Scan for the cell matching the given text and deliver its [x, y] coordinate at center. 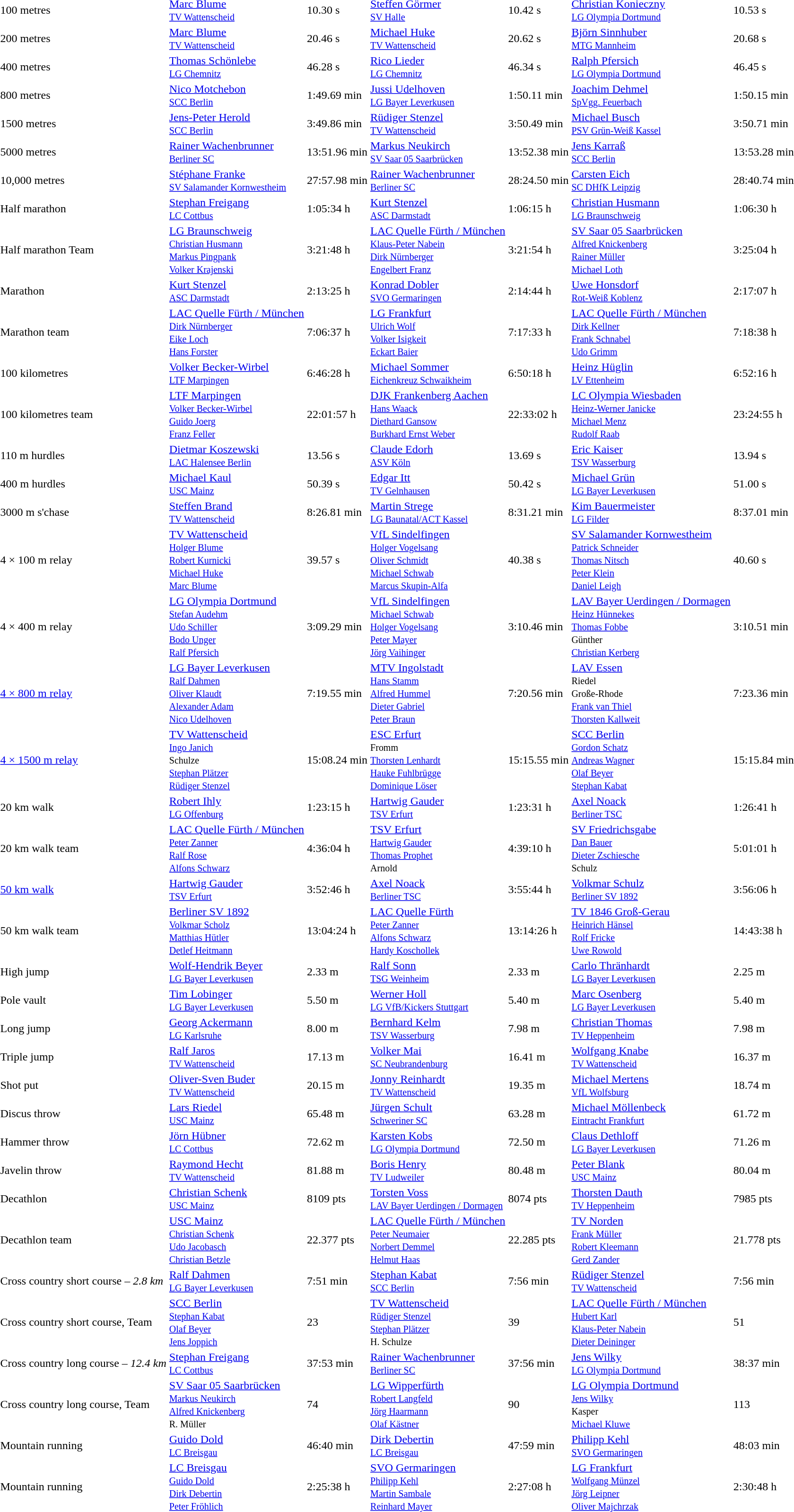
7:20.56 min [538, 693]
7:06:37 h [338, 332]
20.62 s [538, 39]
Thomas SchönlebeLG Chemnitz [236, 67]
72.50 m [538, 1142]
Tim LobingerLG Bayer Leverkusen [236, 1000]
22.377 pts [338, 1240]
Thorsten DauthTV Heppenheim [651, 1199]
Marc OsenbergLG Bayer Leverkusen [651, 1000]
SCC BerlinStephan KabatOlaf BeyerJens Joppich [236, 1322]
13:04:24 h [338, 930]
4:36:04 h [338, 848]
39 [538, 1322]
LAV EssenRiedelGroße-RhodeFrank van ThielThorsten Kallweit [651, 693]
Dietmar KoszewskiLAC Halensee Berlin [236, 456]
LAC Quelle Fürth / MünchenHubert KarlKlaus-Peter NabeinDieter Deininger [651, 1322]
TV WattenscheidHolger BlumeRobert KurnickiMichael HukeMarc Blume [236, 560]
8.00 m [338, 1029]
Michael HukeTV Wattenscheid [438, 39]
Raymond HechtTV Wattenscheid [236, 1171]
3:10.46 min [538, 626]
SV Saar 05 SaarbrückenMarkus NeukirchAlfred KnickenbergR. Müller [236, 1404]
15:08.24 min [338, 760]
8:26.81 min [338, 513]
Michael GrünLG Bayer Leverkusen [651, 484]
LG WipperfürthRobert LangfeldJörg HaarmannOlaf Kästner [438, 1404]
7:56 min [538, 1281]
7:19.55 min [338, 693]
7:51 min [338, 1281]
Ralf DahmenLG Bayer Leverkusen [236, 1281]
SV Salamander KornwestheimPatrick SchneiderThomas NitschPeter KleinDaniel Leigh [651, 560]
27:57.98 min [338, 181]
74 [338, 1404]
Christian HusmannLG Braunschweig [651, 209]
40.38 s [538, 560]
Edgar IttTV Gelnhausen [438, 484]
Guido DoldLC Breisgau [236, 1446]
5.40 m [538, 1000]
80.48 m [538, 1171]
3:55:44 h [538, 890]
47:59 min [538, 1446]
1:49.69 min [338, 96]
13:14:26 h [538, 930]
Jens-Peter HeroldSCC Berlin [236, 124]
Bernhard KelmTSV Wasserburg [438, 1029]
1:05:34 h [338, 209]
23 [338, 1322]
LG Olympia DortmundStefan AudehmUdo SchillerBodo UngerRalf Pfersich [236, 626]
Torsten VossLAV Bayer Uerdingen / Dormagen [438, 1199]
VfL SindelfingenMichael SchwabHolger VogelsangPeter MayerJörg Vaihinger [438, 626]
LAC Quelle Fürth / MünchenPeter NeumaierNorbert DemmelHelmut Haas [438, 1240]
39.57 s [338, 560]
LAC Quelle Fürth / MünchenKlaus-Peter NabeinDirk NürnbergerEngelbert Franz [438, 250]
Carsten EichSC DHfK Leipzig [651, 181]
Martin StregeLG Baunatal/ACT Kassel [438, 513]
50.42 s [538, 484]
Markus NeukirchSV Saar 05 Saarbrücken [438, 152]
LTF MarpingenVolker Becker-WirbelGuido JoergFranz Feller [236, 414]
20.46 s [338, 39]
MTV IngolstadtHans StammAlfred HummelDieter GabrielPeter Braun [438, 693]
3:50.49 min [538, 124]
20.15 m [338, 1086]
SV Saar 05 SaarbrückenAlfred KnickenbergRainer MüllerMichael Loth [651, 250]
16.41 m [538, 1057]
22:33:02 h [538, 414]
Michael MöllenbeckEintracht Frankfurt [651, 1114]
17.13 m [338, 1057]
Michael MertensVfL Wolfsburg [651, 1086]
5.50 m [338, 1000]
Konrad DoblerSVO Germaringen [438, 291]
TV WattenscheidRüdiger StenzelStephan PlätzerH. Schulze [438, 1322]
Jens KarraßSCC Berlin [651, 152]
SV FriedrichsgabeDan BauerDieter ZschiescheSchulz [651, 848]
Carlo ThränhardtLG Bayer Leverkusen [651, 972]
7:17:33 h [538, 332]
LAC Quelle FürthPeter ZannerAlfons SchwarzHardy Koschollek [438, 930]
Heinz HüglinLV Ettenheim [651, 374]
TV WattenscheidIngo JanichSchulzeStephan PlätzerRüdiger Stenzel [236, 760]
3:52:46 h [338, 890]
15:15.55 min [538, 760]
Berliner SV 1892Volkmar ScholzMatthias HütlerDetlef Heitmann [236, 930]
6:46:28 h [338, 374]
81.88 m [338, 1171]
37:56 min [538, 1364]
Boris HenryTV Ludweiler [438, 1171]
LG FrankfurtUlrich WolfVolker IsigkeitEckart Baier [438, 332]
Volker Becker-WirbelLTF Marpingen [236, 374]
Michael BuschPSV Grün-Weiß Kassel [651, 124]
Oliver-Sven BuderTV Wattenscheid [236, 1086]
1:23:31 h [538, 808]
19.35 m [538, 1086]
Christian SchenkUSC Mainz [236, 1199]
LG Olympia DortmundJens WilkyKasperMichael Kluwe [651, 1404]
Claus DethloffLG Bayer Leverkusen [651, 1142]
LAV Bayer Uerdingen / DormagenHeinz HünnekesThomas FobbeGüntherChristian Kerberg [651, 626]
Jussi UdelhovenLG Bayer Leverkusen [438, 96]
2:14:44 h [538, 291]
8:31.21 min [538, 513]
USC MainzChristian SchenkUdo JacobaschChristian Betzle [236, 1240]
6:50:18 h [538, 374]
VfL SindelfingenHolger VogelsangOliver SchmidtMichael SchwabMarcus Skupin-Alfa [438, 560]
Volker MaiSC Neubrandenburg [438, 1057]
Wolf-Hendrik BeyerLG Bayer Leverkusen [236, 972]
LAC Quelle Fürth / MünchenDirk KellnerFrank SchnabelUdo Grimm [651, 332]
3:49.86 min [338, 124]
3:09.29 min [338, 626]
13.69 s [538, 456]
Steffen BrandTV Wattenscheid [236, 513]
Nico MotchebonSCC Berlin [236, 96]
1:06:15 h [538, 209]
Ralf JarosTV Wattenscheid [236, 1057]
Karsten KobsLG Olympia Dortmund [438, 1142]
Uwe HonsdorfRot-Weiß Koblenz [651, 291]
Claude EdorhASV Köln [438, 456]
8109 pts [338, 1199]
1:50.11 min [538, 96]
13.56 s [338, 456]
13:51.96 min [338, 152]
46:40 min [338, 1446]
SCC BerlinGordon SchatzAndreas WagnerOlaf BeyerStephan Kabat [651, 760]
LG BraunschweigChristian HusmannMarkus PingpankVolker Krajenski [236, 250]
LC Olympia WiesbadenHeinz-Werner JanickeMichael MenzRudolf Raab [651, 414]
ESC ErfurtFrommThorsten LenhardtHauke FuhlbrüggeDominique Löser [438, 760]
7.98 m [538, 1029]
3:21:54 h [538, 250]
Wolfgang KnabeTV Wattenscheid [651, 1057]
72.62 m [338, 1142]
4:39:10 h [538, 848]
28:24.50 min [538, 181]
Björn SinnhuberMTG Mannheim [651, 39]
LAC Quelle Fürth / MünchenPeter ZannerRalf RoseAlfons Schwarz [236, 848]
TV 1846 Groß-GerauHeinrich HänselRolf FrickeUwe Rowold [651, 930]
65.48 m [338, 1114]
Robert IhlyLG Offenburg [236, 808]
37:53 min [338, 1364]
8074 pts [538, 1199]
Stéphane FrankeSV Salamander Kornwestheim [236, 181]
22:01:57 h [338, 414]
Jürgen SchultSchweriner SC [438, 1114]
Werner HollLG VfB/Kickers Stuttgart [438, 1000]
Michael SommerEichenkreuz Schwaikheim [438, 374]
Joachim DehmelSpVgg. Feuerbach [651, 96]
22.285 pts [538, 1240]
Dirk DebertinLC Breisgau [438, 1446]
Ralph PfersichLG Olympia Dortmund [651, 67]
Jonny ReinhardtTV Wattenscheid [438, 1086]
Marc BlumeTV Wattenscheid [236, 39]
TSV ErfurtHartwig GauderThomas ProphetArnold [438, 848]
TV NordenFrank MüllerRobert KleemannGerd Zander [651, 1240]
Stephan KabatSCC Berlin [438, 1281]
Michael KaulUSC Mainz [236, 484]
Lars RiedelUSC Mainz [236, 1114]
Volkmar SchulzBerliner SV 1892 [651, 890]
Philipp KehlSVO Germaringen [651, 1446]
Christian ThomasTV Heppenheim [651, 1029]
Rico LiederLG Chemnitz [438, 67]
LAC Quelle Fürth / MünchenDirk NürnbergerEike LochHans Forster [236, 332]
50.39 s [338, 484]
3:21:48 h [338, 250]
Georg AckermannLG Karlsruhe [236, 1029]
Kim BauermeisterLG Filder [651, 513]
46.28 s [338, 67]
LG Bayer LeverkusenRalf DahmenOliver KlaudtAlexander AdamNico Udelhoven [236, 693]
Jens WilkyLG Olympia Dortmund [651, 1364]
DJK Frankenberg AachenHans WaackDiethard GansowBurkhard Ernst Weber [438, 414]
Peter BlankUSC Mainz [651, 1171]
Jörn HübnerLC Cottbus [236, 1142]
1:23:15 h [338, 808]
Ralf SonnTSG Weinheim [438, 972]
46.34 s [538, 67]
2:13:25 h [338, 291]
13:52.38 min [538, 152]
90 [538, 1404]
Eric KaiserTSV Wasserburg [651, 456]
63.28 m [538, 1114]
